Pinpoint the cell where the given text exists, returning its [x, y] midpoint coordinate. 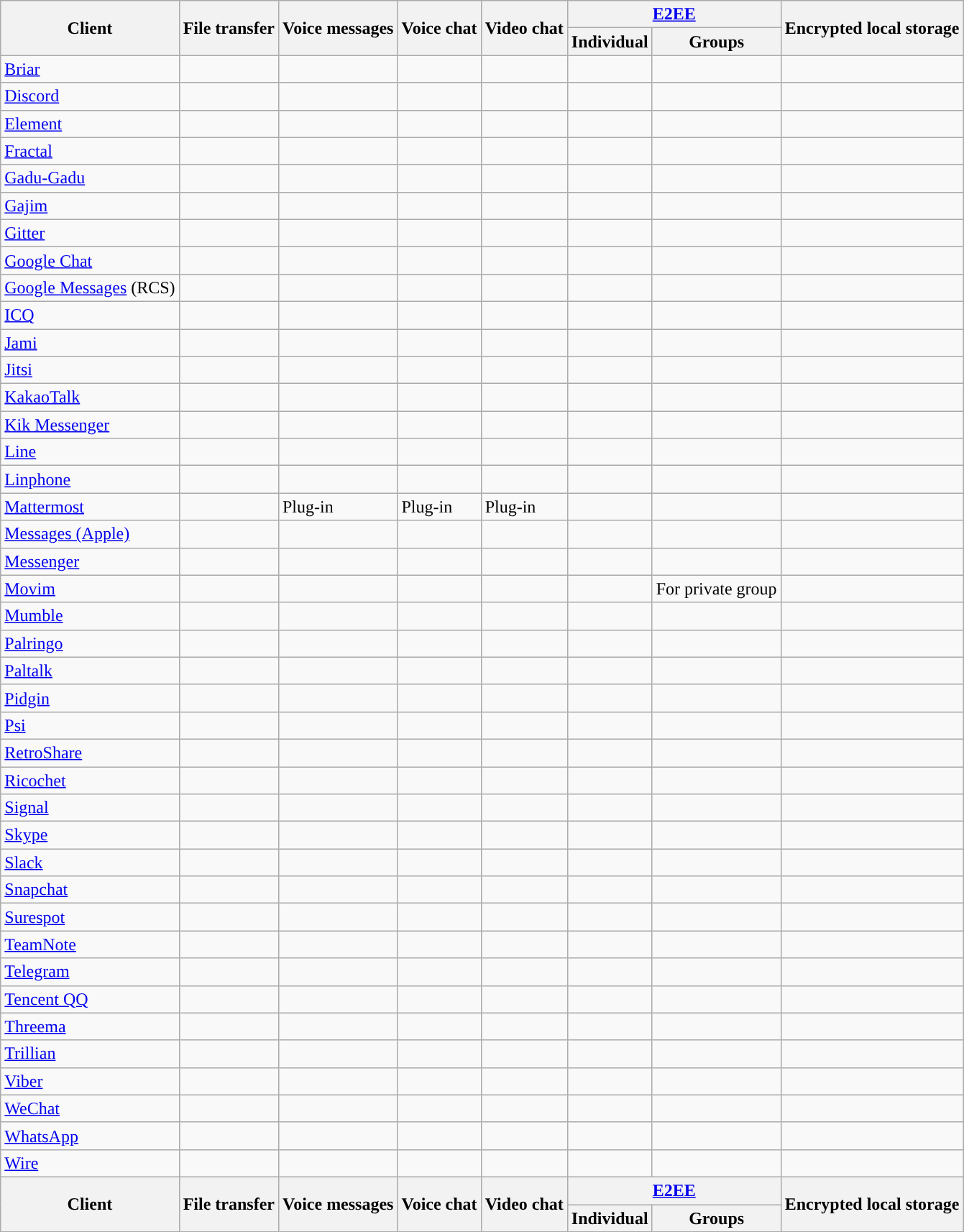
Viber [90, 1081]
Threema [90, 1026]
Fractal [90, 151]
Messages (Apple) [90, 534]
Surespot [90, 917]
Jitsi [90, 370]
Signal [90, 808]
Briar [90, 69]
WeChat [90, 1108]
Skype [90, 835]
Gajim [90, 206]
Messenger [90, 561]
Gitter [90, 233]
Linphone [90, 479]
Kik Messenger [90, 425]
Jami [90, 343]
Palringo [90, 643]
Gadu-Gadu [90, 178]
Trillian [90, 1054]
Element [90, 124]
Google Messages (RCS) [90, 288]
Paltalk [90, 671]
Mattermost [90, 507]
Mumble [90, 616]
Wire [90, 1163]
KakaoTalk [90, 397]
Ricochet [90, 780]
Google Chat [90, 260]
Line [90, 452]
Psi [90, 725]
Tencent QQ [90, 999]
RetroShare [90, 753]
TeamNote [90, 944]
Slack [90, 863]
For private group [716, 589]
Pidgin [90, 698]
Movim [90, 589]
Snapchat [90, 890]
Telegram [90, 972]
WhatsApp [90, 1136]
Discord [90, 96]
ICQ [90, 315]
